Extract the [X, Y] coordinate from the center of the cell holding the provided text.  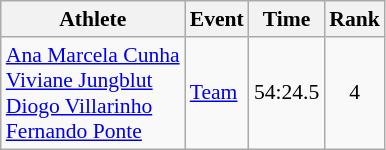
54:24.5 [286, 93]
Event [217, 19]
4 [354, 93]
Athlete [93, 19]
Ana Marcela CunhaViviane JungblutDiogo VillarinhoFernando Ponte [93, 93]
Time [286, 19]
Rank [354, 19]
Team [217, 93]
